Determine the (x, y) coordinate at the center of the cell enclosing the given text.  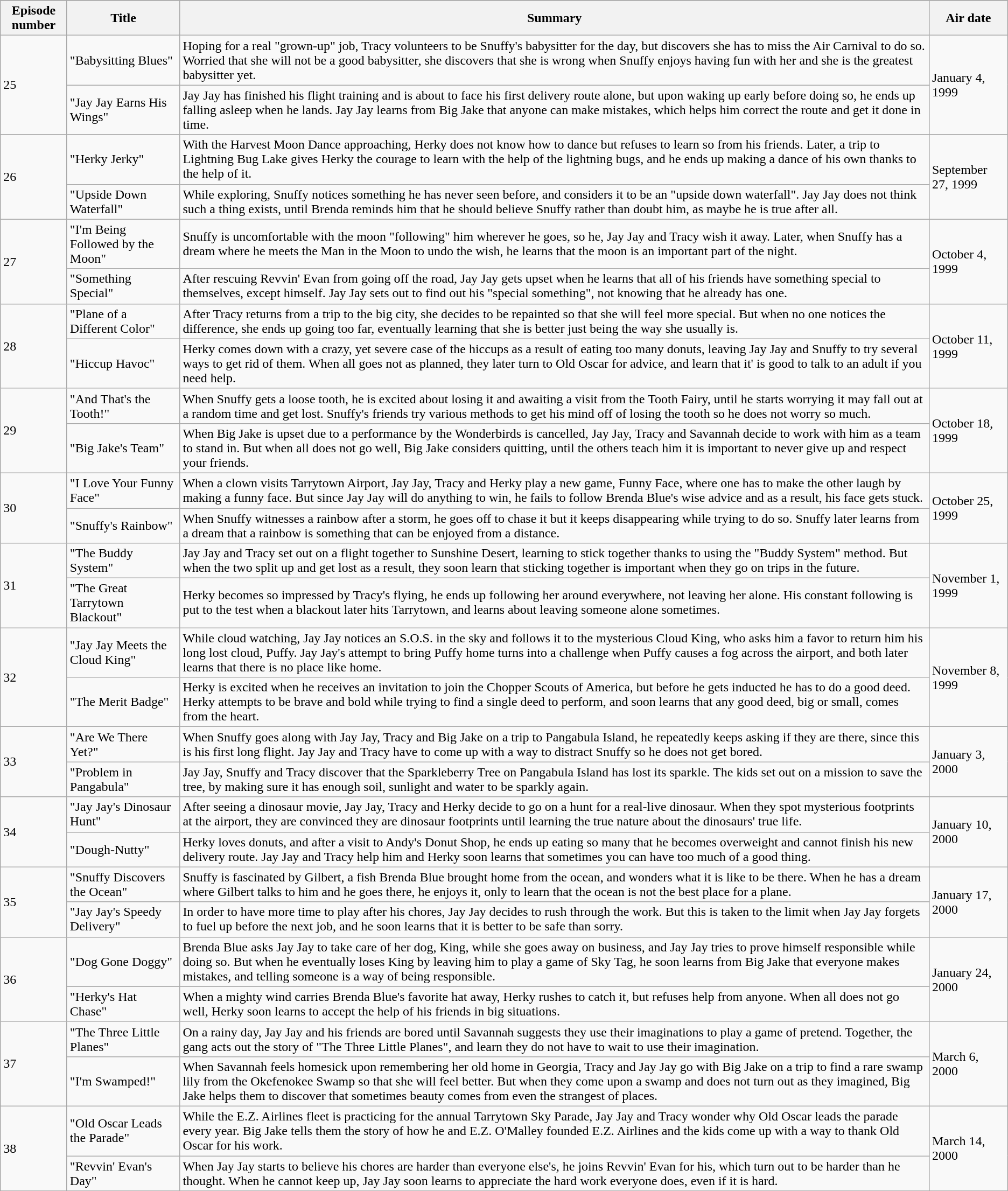
29 (34, 431)
"Jay Jay Earns His Wings" (123, 110)
38 (34, 1148)
March 6, 2000 (968, 1064)
31 (34, 586)
November 1, 1999 (968, 586)
"Jay Jay's Dinosaur Hunt" (123, 814)
January 17, 2000 (968, 902)
"Jay Jay's Speedy Delivery" (123, 920)
34 (34, 832)
October 25, 1999 (968, 508)
"Herky Jerky" (123, 159)
"Something Special" (123, 286)
28 (34, 346)
27 (34, 262)
January 3, 2000 (968, 762)
37 (34, 1064)
"Old Oscar Leads the Parade" (123, 1131)
"Are We There Yet?" (123, 744)
35 (34, 902)
October 11, 1999 (968, 346)
"Snuffy's Rainbow" (123, 526)
October 18, 1999 (968, 431)
September 27, 1999 (968, 177)
March 14, 2000 (968, 1148)
"Revvin' Evan's Day" (123, 1173)
November 8, 1999 (968, 677)
"Plane of a Different Color" (123, 321)
26 (34, 177)
32 (34, 677)
"Hiccup Havoc" (123, 363)
"And That's the Tooth!" (123, 406)
Episode number (34, 18)
25 (34, 85)
36 (34, 979)
Summary (555, 18)
"I Love Your Funny Face" (123, 490)
"Snuffy Discovers the Ocean" (123, 884)
"Dog Gone Doggy" (123, 962)
January 24, 2000 (968, 979)
33 (34, 762)
October 4, 1999 (968, 262)
"Problem in Pangabula" (123, 780)
"The Three Little Planes" (123, 1039)
January 4, 1999 (968, 85)
"The Buddy System" (123, 561)
"Dough-Nutty" (123, 850)
"I'm Being Followed by the Moon" (123, 244)
"The Merit Badge" (123, 702)
"Upside Down Waterfall" (123, 201)
"Big Jake's Team" (123, 448)
"Herky's Hat Chase" (123, 1004)
Title (123, 18)
"Babysitting Blues" (123, 60)
"I'm Swamped!" (123, 1081)
"The Great Tarrytown Blackout" (123, 603)
"Jay Jay Meets the Cloud King" (123, 653)
Air date (968, 18)
January 10, 2000 (968, 832)
30 (34, 508)
